Scan for the cell matching the given text and deliver its [x, y] coordinate at center. 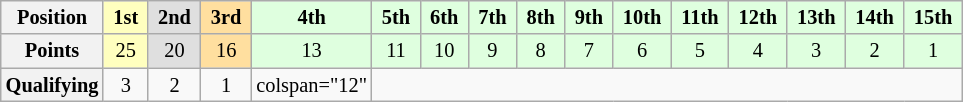
10 [444, 51]
10th [642, 17]
1st [126, 17]
5th [396, 17]
Qualifying [52, 85]
colspan="12" [311, 85]
7 [589, 51]
4th [311, 17]
Position [52, 17]
9th [589, 17]
3rd [226, 17]
6th [444, 17]
12th [758, 17]
25 [126, 51]
11th [700, 17]
13th [816, 17]
7th [492, 17]
8th [540, 17]
20 [174, 51]
6 [642, 51]
14th [874, 17]
2nd [174, 17]
8 [540, 51]
Points [52, 51]
4 [758, 51]
16 [226, 51]
5 [700, 51]
11 [396, 51]
15th [933, 17]
13 [311, 51]
9 [492, 51]
